Locate the cell with the specified text and output its (x, y) center coordinate. 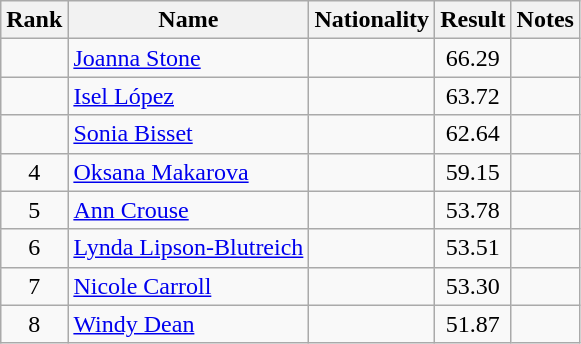
Oksana Makarova (188, 172)
66.29 (473, 58)
Nicole Carroll (188, 286)
62.64 (473, 134)
Rank (34, 20)
59.15 (473, 172)
Joanna Stone (188, 58)
53.51 (473, 248)
Nationality (372, 20)
63.72 (473, 96)
53.78 (473, 210)
Name (188, 20)
5 (34, 210)
51.87 (473, 324)
53.30 (473, 286)
Windy Dean (188, 324)
Ann Crouse (188, 210)
Isel López (188, 96)
7 (34, 286)
4 (34, 172)
Sonia Bisset (188, 134)
8 (34, 324)
Result (473, 20)
Notes (545, 20)
Lynda Lipson-Blutreich (188, 248)
6 (34, 248)
